Determine the [X, Y] coordinate at the center of the cell enclosing the given text.  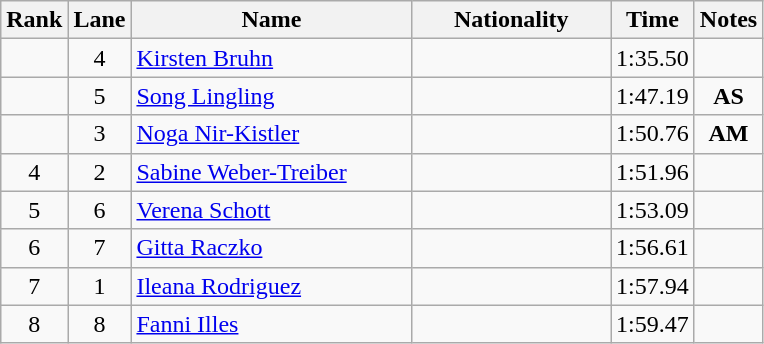
Rank [34, 20]
Song Lingling [272, 96]
3 [100, 134]
1:56.61 [653, 248]
Fanni Illes [272, 324]
Sabine Weber-Treiber [272, 172]
Lane [100, 20]
Ileana Rodriguez [272, 286]
1:59.47 [653, 324]
Time [653, 20]
Kirsten Bruhn [272, 58]
1:47.19 [653, 96]
Gitta Raczko [272, 248]
AM [728, 134]
1:50.76 [653, 134]
Verena Schott [272, 210]
1:35.50 [653, 58]
2 [100, 172]
1:57.94 [653, 286]
AS [728, 96]
1:53.09 [653, 210]
Nationality [512, 20]
1:51.96 [653, 172]
Notes [728, 20]
Noga Nir-Kistler [272, 134]
1 [100, 286]
Name [272, 20]
